Output the [x, y] coordinate of the center of the cell containing the given text.  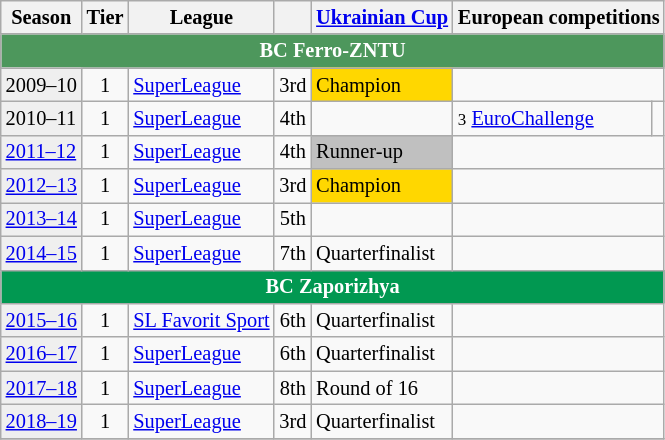
BC Ferro-ZNTU [333, 51]
3 EuroChallenge [552, 118]
2018–19 [42, 421]
League [201, 17]
Round of 16 [382, 388]
2013–14 [42, 219]
Runner-up [382, 152]
2015–16 [42, 320]
2010–11 [42, 118]
Tier [106, 17]
8th [292, 388]
European competitions [559, 17]
Season [42, 17]
2011–12 [42, 152]
2009–10 [42, 85]
2014–15 [42, 253]
7th [292, 253]
2017–18 [42, 388]
2012–13 [42, 186]
BC Zaporizhya [333, 287]
SL Favorit Sport [201, 320]
5th [292, 219]
2016–17 [42, 354]
Ukrainian Cup [382, 17]
